Determine the (X, Y) coordinate at the center of the cell enclosing the given text.  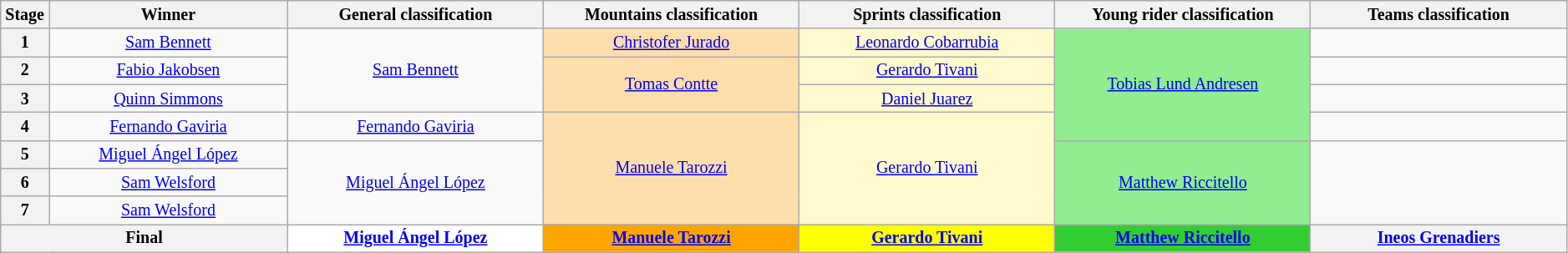
Young rider classification (1183, 15)
Final (145, 239)
Winner (169, 15)
Mountains classification (671, 15)
General classification (415, 15)
Tomas Contte (671, 85)
Quinn Simmons (169, 99)
Christofer Jurado (671, 43)
5 (25, 154)
Stage (25, 15)
7 (25, 210)
1 (25, 43)
Tobias Lund Andresen (1183, 85)
3 (25, 99)
2 (25, 70)
Daniel Juarez (927, 99)
Fabio Jakobsen (169, 70)
Leonardo Cobarrubia (927, 43)
4 (25, 127)
Ineos Grenadiers (1439, 239)
6 (25, 182)
Teams classification (1439, 15)
Sprints classification (927, 15)
